For the text-containing cell, return its midpoint in [X, Y] coordinate format. 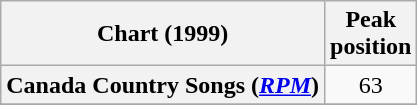
63 [371, 85]
Peak position [371, 34]
Canada Country Songs (RPM) [163, 85]
Chart (1999) [163, 34]
